Determine the (x, y) coordinate at the center of the cell enclosing the given text.  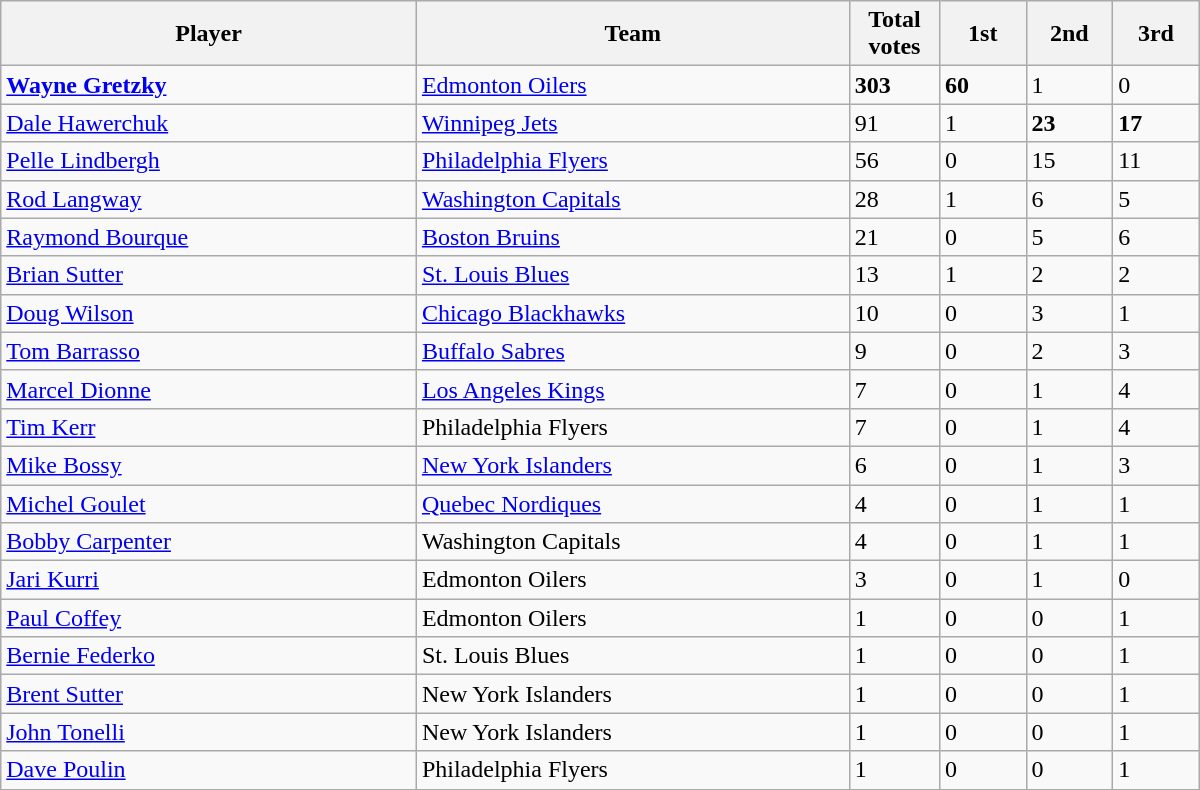
Buffalo Sabres (632, 351)
Player (209, 34)
Wayne Gretzky (209, 85)
9 (894, 351)
11 (1156, 161)
Pelle Lindbergh (209, 161)
Winnipeg Jets (632, 123)
23 (1070, 123)
Los Angeles Kings (632, 389)
56 (894, 161)
Rod Langway (209, 199)
60 (982, 85)
Jari Kurri (209, 580)
15 (1070, 161)
Team (632, 34)
Bernie Federko (209, 656)
Doug Wilson (209, 313)
Marcel Dionne (209, 389)
10 (894, 313)
Total votes (894, 34)
Brent Sutter (209, 694)
Michel Goulet (209, 503)
3rd (1156, 34)
2nd (1070, 34)
13 (894, 275)
Paul Coffey (209, 618)
Quebec Nordiques (632, 503)
Chicago Blackhawks (632, 313)
303 (894, 85)
28 (894, 199)
91 (894, 123)
Dave Poulin (209, 770)
21 (894, 237)
17 (1156, 123)
Mike Bossy (209, 465)
Tim Kerr (209, 427)
Raymond Bourque (209, 237)
Brian Sutter (209, 275)
Bobby Carpenter (209, 542)
Dale Hawerchuk (209, 123)
1st (982, 34)
Tom Barrasso (209, 351)
John Tonelli (209, 732)
Boston Bruins (632, 237)
